Search for the cell housing the specified text and yield its (X, Y) center coordinate. 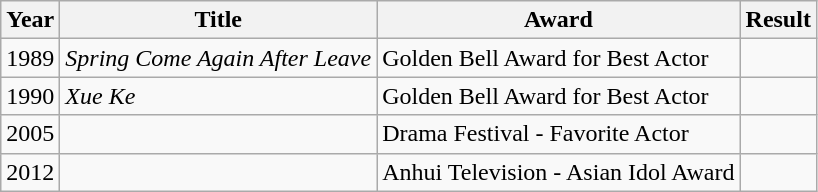
1990 (30, 96)
Year (30, 20)
Result (778, 20)
1989 (30, 58)
Title (218, 20)
2012 (30, 172)
Xue Ke (218, 96)
Anhui Television - Asian Idol Award (558, 172)
Spring Come Again After Leave (218, 58)
Award (558, 20)
Drama Festival - Favorite Actor (558, 134)
2005 (30, 134)
